Search for the cell housing the specified text and yield its (x, y) center coordinate. 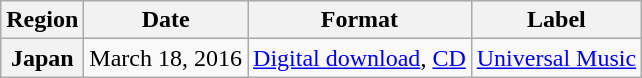
Date (166, 20)
March 18, 2016 (166, 58)
Label (556, 20)
Format (360, 20)
Digital download, CD (360, 58)
Region (42, 20)
Japan (42, 58)
Universal Music (556, 58)
